Output the [x, y] coordinate of the center of the cell containing the given text.  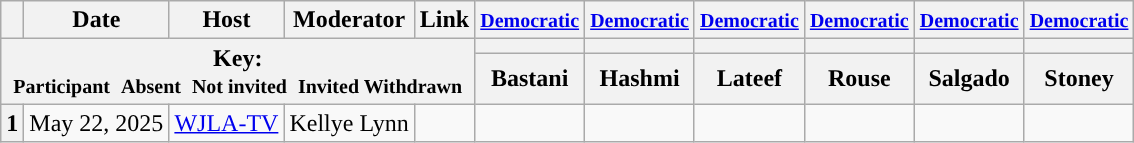
Stoney [1079, 78]
Moderator [349, 20]
May 22, 2025 [96, 123]
WJLA-TV [226, 123]
Key: Participant Absent Not invited Invited Withdrawn [238, 72]
Host [226, 20]
Bastani [530, 78]
1 [12, 123]
Hashmi [640, 78]
Lateef [749, 78]
Kellye Lynn [349, 123]
Rouse [859, 78]
Salgado [969, 78]
Date [96, 20]
Link [444, 20]
